Pinpoint the cell where the given text exists, returning its (X, Y) midpoint coordinate. 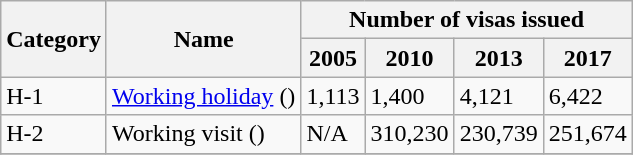
Working holiday () (203, 96)
H-1 (54, 96)
2005 (333, 58)
4,121 (498, 96)
Name (203, 39)
2017 (588, 58)
2013 (498, 58)
Number of visas issued (466, 20)
2010 (410, 58)
Working visit () (203, 134)
251,674 (588, 134)
310,230 (410, 134)
6,422 (588, 96)
N/A (333, 134)
Category (54, 39)
H-2 (54, 134)
230,739 (498, 134)
1,400 (410, 96)
1,113 (333, 96)
